Search for the cell housing the specified text and yield its [X, Y] center coordinate. 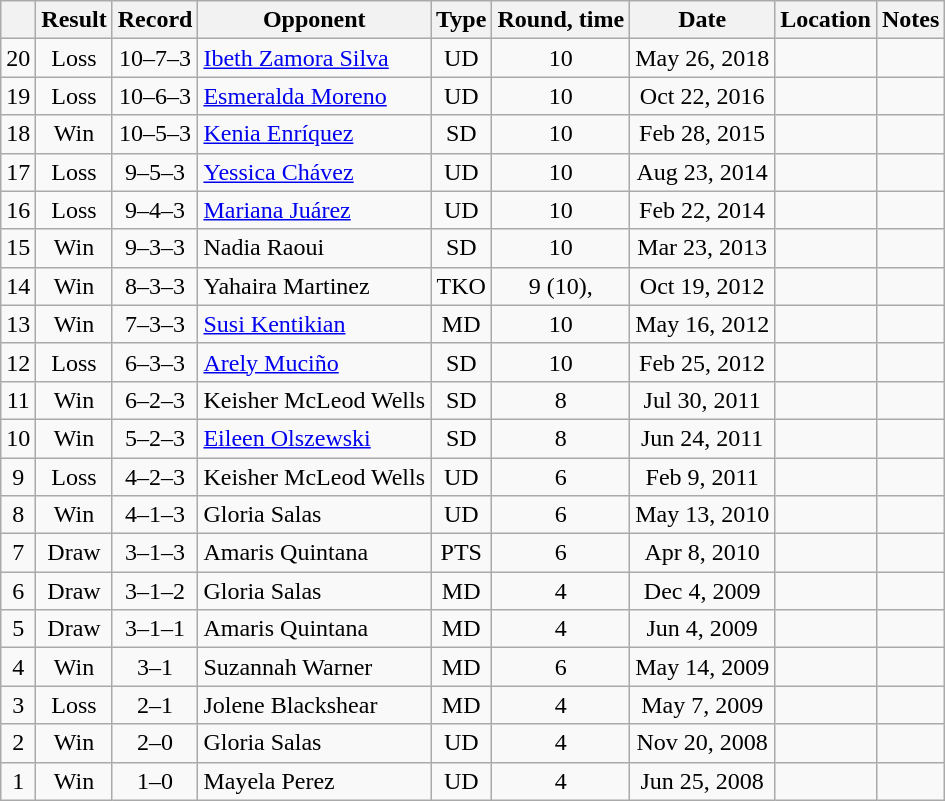
20 [18, 58]
Jun 4, 2009 [702, 629]
Yessica Chávez [314, 172]
Notes [910, 20]
Nadia Raoui [314, 248]
2 [18, 743]
4–2–3 [155, 477]
10–6–3 [155, 96]
10–7–3 [155, 58]
10–5–3 [155, 134]
15 [18, 248]
13 [18, 324]
Ibeth Zamora Silva [314, 58]
Mayela Perez [314, 781]
Aug 23, 2014 [702, 172]
3 [18, 705]
May 26, 2018 [702, 58]
9–4–3 [155, 210]
5 [18, 629]
Arely Muciño [314, 362]
Oct 19, 2012 [702, 286]
3–1–1 [155, 629]
14 [18, 286]
Esmeralda Moreno [314, 96]
Feb 28, 2015 [702, 134]
Apr 8, 2010 [702, 553]
18 [18, 134]
9 [18, 477]
Feb 22, 2014 [702, 210]
Round, time [561, 20]
16 [18, 210]
Jun 24, 2011 [702, 438]
5–2–3 [155, 438]
Dec 4, 2009 [702, 591]
9 (10), [561, 286]
Record [155, 20]
Susi Kentikian [314, 324]
Oct 22, 2016 [702, 96]
Type [462, 20]
3–1–2 [155, 591]
Suzannah Warner [314, 667]
TKO [462, 286]
9–3–3 [155, 248]
6–2–3 [155, 400]
Mar 23, 2013 [702, 248]
Date [702, 20]
3–1–3 [155, 553]
19 [18, 96]
Jun 25, 2008 [702, 781]
Eileen Olszewski [314, 438]
May 16, 2012 [702, 324]
Kenia Enríquez [314, 134]
7–3–3 [155, 324]
12 [18, 362]
17 [18, 172]
Opponent [314, 20]
Feb 9, 2011 [702, 477]
Location [826, 20]
PTS [462, 553]
9–5–3 [155, 172]
May 13, 2010 [702, 515]
Jolene Blackshear [314, 705]
Yahaira Martinez [314, 286]
Result [74, 20]
May 14, 2009 [702, 667]
4–1–3 [155, 515]
7 [18, 553]
May 7, 2009 [702, 705]
Jul 30, 2011 [702, 400]
8–3–3 [155, 286]
6–3–3 [155, 362]
1 [18, 781]
Nov 20, 2008 [702, 743]
2–1 [155, 705]
3–1 [155, 667]
Feb 25, 2012 [702, 362]
1–0 [155, 781]
11 [18, 400]
2–0 [155, 743]
Mariana Juárez [314, 210]
